From the cell containing the given text, extract its center point as [X, Y] coordinate. 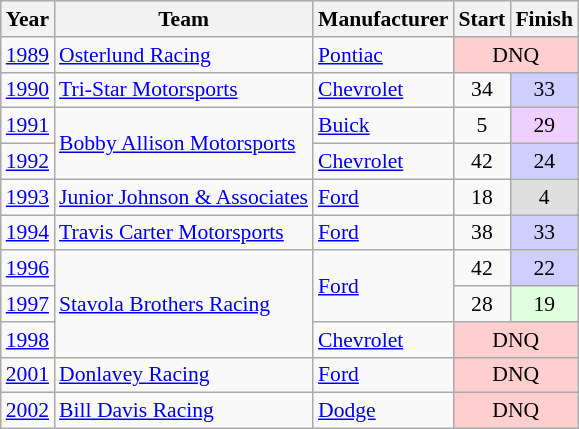
38 [482, 233]
22 [544, 269]
24 [544, 162]
29 [544, 126]
Tri-Star Motorsports [184, 90]
1990 [28, 90]
1992 [28, 162]
Stavola Brothers Racing [184, 304]
1993 [28, 197]
19 [544, 304]
Junior Johnson & Associates [184, 197]
2002 [28, 411]
18 [482, 197]
Bobby Allison Motorsports [184, 144]
Manufacturer [383, 19]
1998 [28, 340]
1996 [28, 269]
Buick [383, 126]
28 [482, 304]
Donlavey Racing [184, 375]
Pontiac [383, 55]
5 [482, 126]
1989 [28, 55]
Travis Carter Motorsports [184, 233]
2001 [28, 375]
Bill Davis Racing [184, 411]
Year [28, 19]
4 [544, 197]
Team [184, 19]
1991 [28, 126]
1997 [28, 304]
34 [482, 90]
1994 [28, 233]
Finish [544, 19]
Start [482, 19]
Dodge [383, 411]
Osterlund Racing [184, 55]
